Output the (X, Y) coordinate of the center of the cell containing the given text.  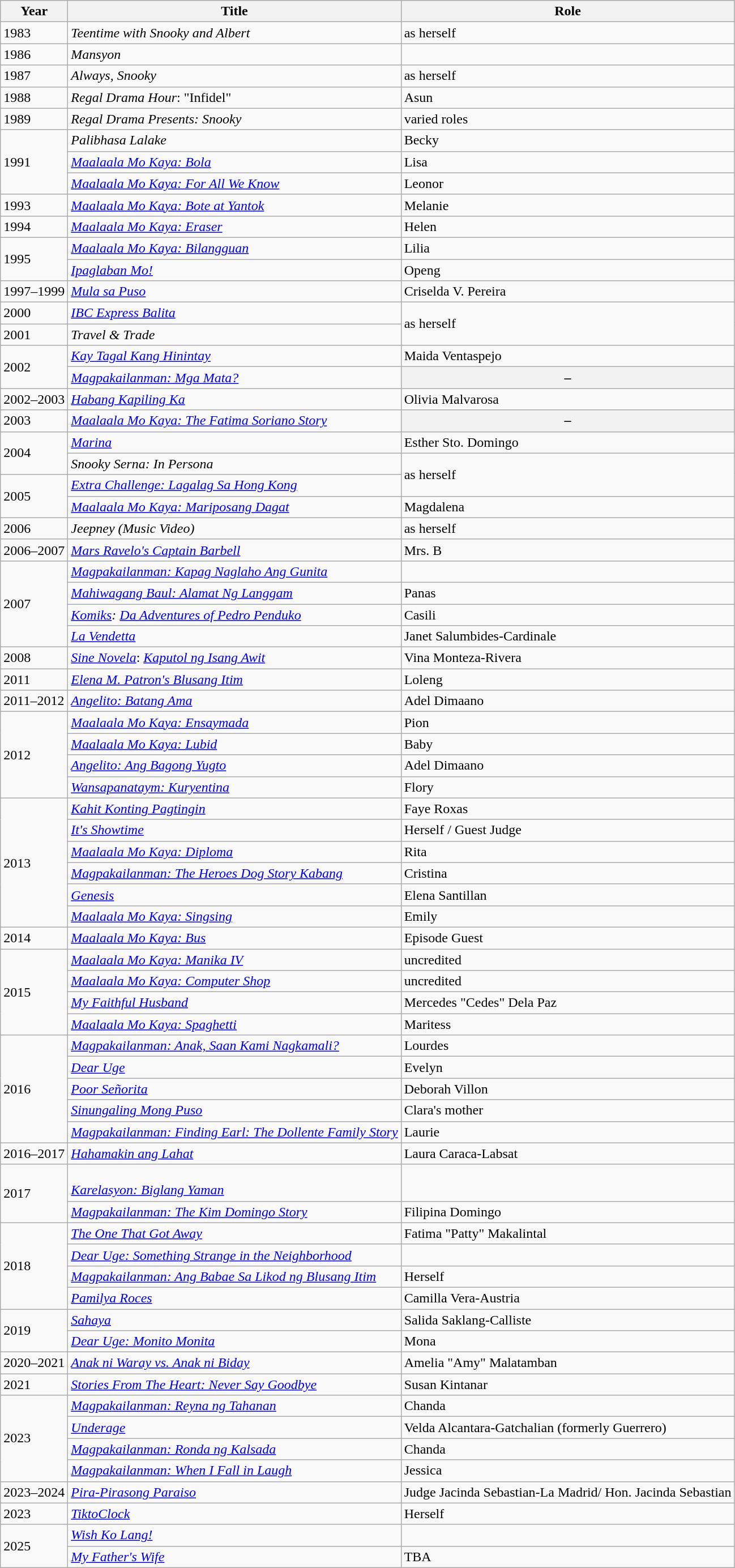
Dear Uge: Monito Monita (234, 1341)
Marina (234, 442)
Maalaala Mo Kaya: Mariposang Dagat (234, 507)
Velda Alcantara-Gatchalian (formerly Guerrero) (567, 1428)
Hahamakin ang Lahat (234, 1153)
Maritess (567, 1024)
Palibhasa Lalake (234, 140)
2016 (34, 1089)
Judge Jacinda Sebastian-La Madrid/ Hon. Jacinda Sebastian (567, 1492)
Asun (567, 97)
Melanie (567, 205)
Rita (567, 852)
Mula sa Puso (234, 292)
Fatima "Patty" Makalintal (567, 1233)
2013 (34, 862)
Salida Saklang-Calliste (567, 1320)
1997–1999 (34, 292)
Vina Monteza-Rivera (567, 658)
Dear Uge: Something Strange in the Neighborhood (234, 1255)
Helen (567, 227)
Magpakailanman: Reyna ng Tahanan (234, 1406)
Filipina Domingo (567, 1212)
2016–2017 (34, 1153)
2002–2003 (34, 399)
Underage (234, 1428)
2011–2012 (34, 701)
Magpakailanman: Ronda ng Kalsada (234, 1449)
Snooky Serna: In Persona (234, 464)
Lisa (567, 162)
Maida Ventaspejo (567, 356)
Maalaala Mo Kaya: Bola (234, 162)
Magpakailanman: Mga Mata? (234, 378)
1995 (34, 259)
Pira-Pirasong Paraiso (234, 1492)
Olivia Malvarosa (567, 399)
Clara's mother (567, 1110)
2008 (34, 658)
Elena Santillan (567, 895)
Mercedes "Cedes" Dela Paz (567, 1003)
Role (567, 11)
2006–2007 (34, 550)
Magpakailanman: Anak, Saan Kami Nagkamali? (234, 1046)
2018 (34, 1266)
Becky (567, 140)
Mars Ravelo's Captain Barbell (234, 550)
2015 (34, 992)
Herself / Guest Judge (567, 830)
Emily (567, 916)
Magpakailanman: When I Fall in Laugh (234, 1471)
2025 (34, 1546)
IBC Express Balita (234, 313)
Maalaala Mo Kaya: Bilangguan (234, 248)
2012 (34, 755)
1986 (34, 54)
Title (234, 11)
Flory (567, 787)
1987 (34, 76)
The One That Got Away (234, 1233)
Maalaala Mo Kaya: Bus (234, 938)
Kay Tagal Kang Hinintay (234, 356)
Always, Snooky (234, 76)
Deborah Villon (567, 1089)
Sine Novela: Kaputol ng Isang Awit (234, 658)
Maalaala Mo Kaya: Lubid (234, 744)
Habang Kapiling Ka (234, 399)
Jessica (567, 1471)
Sahaya (234, 1320)
2005 (34, 496)
Sinungaling Mong Puso (234, 1110)
Maalaala Mo Kaya: Eraser (234, 227)
Cristina (567, 873)
Janet Salumbides-Cardinale (567, 636)
Pamilya Roces (234, 1298)
My Faithful Husband (234, 1003)
My Father's Wife (234, 1557)
Komiks: Da Adventures of Pedro Penduko (234, 614)
Anak ni Waray vs. Anak ni Biday (234, 1363)
Kahit Konting Pagtingin (234, 809)
Regal Drama Hour: "Infidel" (234, 97)
2011 (34, 680)
Mansyon (234, 54)
Stories From The Heart: Never Say Goodbye (234, 1385)
Poor Señorita (234, 1089)
Mrs. B (567, 550)
Elena M. Patron's Blusang Itim (234, 680)
2001 (34, 335)
Regal Drama Presents: Snooky (234, 119)
1983 (34, 33)
Esther Sto. Domingo (567, 442)
Magpakailanman: Kapag Naglaho Ang Gunita (234, 571)
TiktoClock (234, 1514)
Laurie (567, 1132)
2003 (34, 421)
2021 (34, 1385)
Maalaala Mo Kaya: Bote at Yantok (234, 205)
2017 (34, 1194)
Teentime with Snooky and Albert (234, 33)
2019 (34, 1331)
2014 (34, 938)
2002 (34, 367)
TBA (567, 1557)
Faye Roxas (567, 809)
Jeepney (Music Video) (234, 528)
2000 (34, 313)
Year (34, 11)
Wish Ko Lang! (234, 1535)
Pion (567, 723)
Maalaala Mo Kaya: Computer Shop (234, 981)
2007 (34, 604)
2004 (34, 453)
Panas (567, 593)
Loleng (567, 680)
Extra Challenge: Lagalag Sa Hong Kong (234, 485)
Baby (567, 744)
Angelito: Batang Ama (234, 701)
Evelyn (567, 1067)
Magpakailanman: The Kim Domingo Story (234, 1212)
Dear Uge (234, 1067)
1988 (34, 97)
Magpakailanman: Finding Earl: The Dollente Family Story (234, 1132)
Ipaglaban Mo! (234, 270)
Magdalena (567, 507)
Lourdes (567, 1046)
2020–2021 (34, 1363)
Susan Kintanar (567, 1385)
It's Showtime (234, 830)
Maalaala Mo Kaya: Spaghetti (234, 1024)
Maalaala Mo Kaya: Ensaymada (234, 723)
Casili (567, 614)
Angelito: Ang Bagong Yugto (234, 766)
Leonor (567, 183)
Travel & Trade (234, 335)
Wansapanataym: Kuryentina (234, 787)
1993 (34, 205)
Genesis (234, 895)
2023–2024 (34, 1492)
Mahiwagang Baul: Alamat Ng Langgam (234, 593)
Maalaala Mo Kaya: The Fatima Soriano Story (234, 421)
Maalaala Mo Kaya: Singsing (234, 916)
Maalaala Mo Kaya: Diploma (234, 852)
Magpakailanman: Ang Babae Sa Likod ng Blusang Itim (234, 1276)
1989 (34, 119)
2006 (34, 528)
1991 (34, 162)
Episode Guest (567, 938)
1994 (34, 227)
Magpakailanman: The Heroes Dog Story Kabang (234, 873)
Maalaala Mo Kaya: Manika IV (234, 960)
Lilia (567, 248)
Criselda V. Pereira (567, 292)
La Vendetta (234, 636)
Karelasyon: Biglang Yaman (234, 1182)
Amelia "Amy" Malatamban (567, 1363)
Mona (567, 1341)
Camilla Vera-Austria (567, 1298)
Maalaala Mo Kaya: For All We Know (234, 183)
Laura Caraca-Labsat (567, 1153)
Openg (567, 270)
varied roles (567, 119)
